From the cell containing the given text, extract its center point as [x, y] coordinate. 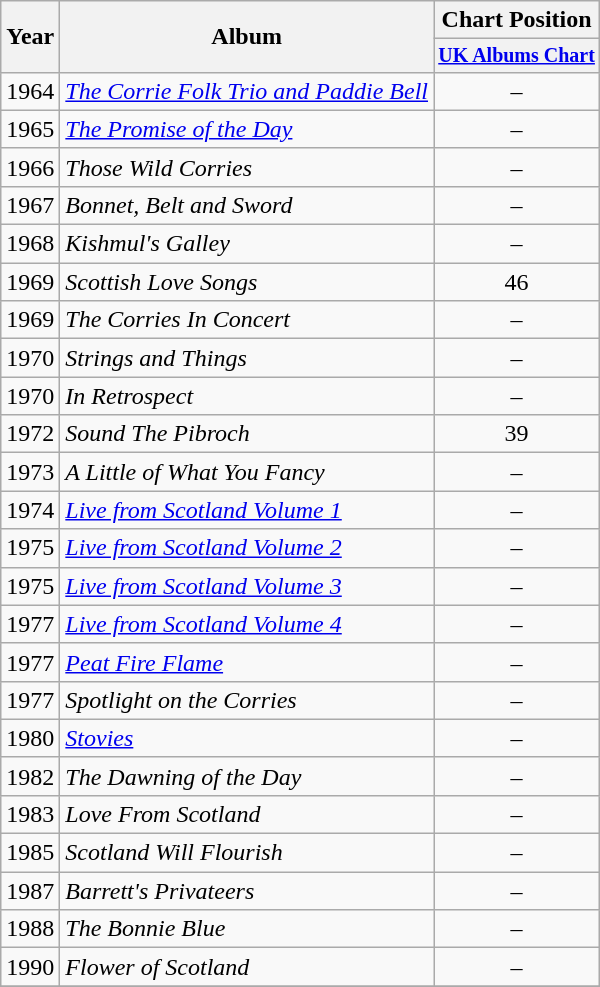
A Little of What You Fancy [247, 472]
Chart Position [517, 20]
1966 [30, 167]
Album [247, 37]
Peat Fire Flame [247, 662]
1965 [30, 129]
1973 [30, 472]
1974 [30, 510]
Year [30, 37]
The Promise of the Day [247, 129]
Flower of Scotland [247, 967]
1983 [30, 814]
The Corries In Concert [247, 320]
Sound The Pibroch [247, 434]
1964 [30, 91]
1972 [30, 434]
46 [517, 282]
1985 [30, 853]
The Corrie Folk Trio and Paddie Bell [247, 91]
The Bonnie Blue [247, 929]
1968 [30, 244]
Barrett's Privateers [247, 891]
39 [517, 434]
Live from Scotland Volume 2 [247, 548]
Love From Scotland [247, 814]
Spotlight on the Corries [247, 700]
1988 [30, 929]
Kishmul's Galley [247, 244]
Scottish Love Songs [247, 282]
Stovies [247, 738]
1967 [30, 205]
Live from Scotland Volume 1 [247, 510]
Strings and Things [247, 358]
1990 [30, 967]
UK Albums Chart [517, 56]
1987 [30, 891]
Bonnet, Belt and Sword [247, 205]
Scotland Will Flourish [247, 853]
The Dawning of the Day [247, 776]
Live from Scotland Volume 3 [247, 586]
In Retrospect [247, 396]
1982 [30, 776]
1980 [30, 738]
Live from Scotland Volume 4 [247, 624]
Those Wild Corries [247, 167]
